Pinpoint the cell where the given text exists, returning its [x, y] midpoint coordinate. 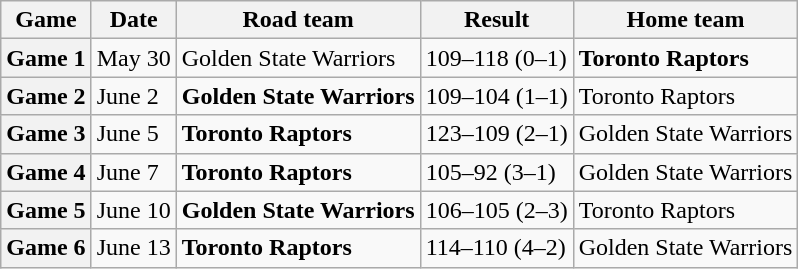
Game 5 [46, 210]
Game 6 [46, 248]
Road team [298, 20]
Result [496, 20]
June 5 [134, 134]
Game 3 [46, 134]
109–118 (0–1) [496, 58]
123–109 (2–1) [496, 134]
114–110 (4–2) [496, 248]
Game 1 [46, 58]
Game 2 [46, 96]
Home team [686, 20]
Date [134, 20]
June 13 [134, 248]
Game [46, 20]
June 7 [134, 172]
Game 4 [46, 172]
June 2 [134, 96]
May 30 [134, 58]
109–104 (1–1) [496, 96]
June 10 [134, 210]
105–92 (3–1) [496, 172]
106–105 (2–3) [496, 210]
